Determine the (x, y) coordinate at the center of the cell enclosing the given text.  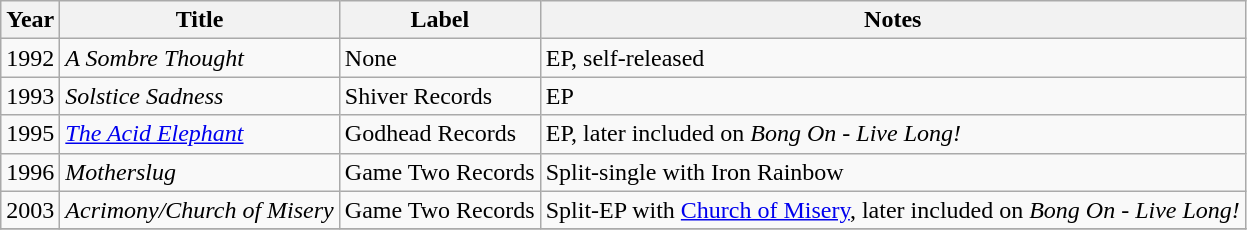
Year (30, 20)
2003 (30, 210)
1993 (30, 96)
EP (892, 96)
EP, self-released (892, 58)
Split-EP with Church of Misery, later included on Bong On - Live Long! (892, 210)
Acrimony/Church of Misery (200, 210)
Shiver Records (440, 96)
EP, later included on Bong On - Live Long! (892, 134)
Label (440, 20)
Title (200, 20)
Motherslug (200, 172)
1996 (30, 172)
Notes (892, 20)
A Sombre Thought (200, 58)
Godhead Records (440, 134)
The Acid Elephant (200, 134)
1995 (30, 134)
Solstice Sadness (200, 96)
Split-single with Iron Rainbow (892, 172)
None (440, 58)
1992 (30, 58)
